Output the (x, y) coordinate of the center of the cell containing the given text.  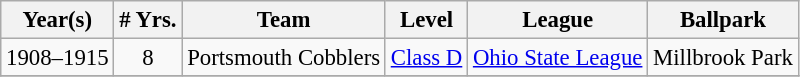
Level (426, 20)
# Yrs. (148, 20)
Portsmouth Cobblers (284, 58)
Team (284, 20)
Class D (426, 58)
1908–1915 (58, 58)
Millbrook Park (723, 58)
Year(s) (58, 20)
Ohio State League (558, 58)
8 (148, 58)
League (558, 20)
Ballpark (723, 20)
